For the text-containing cell, return its midpoint in (x, y) coordinate format. 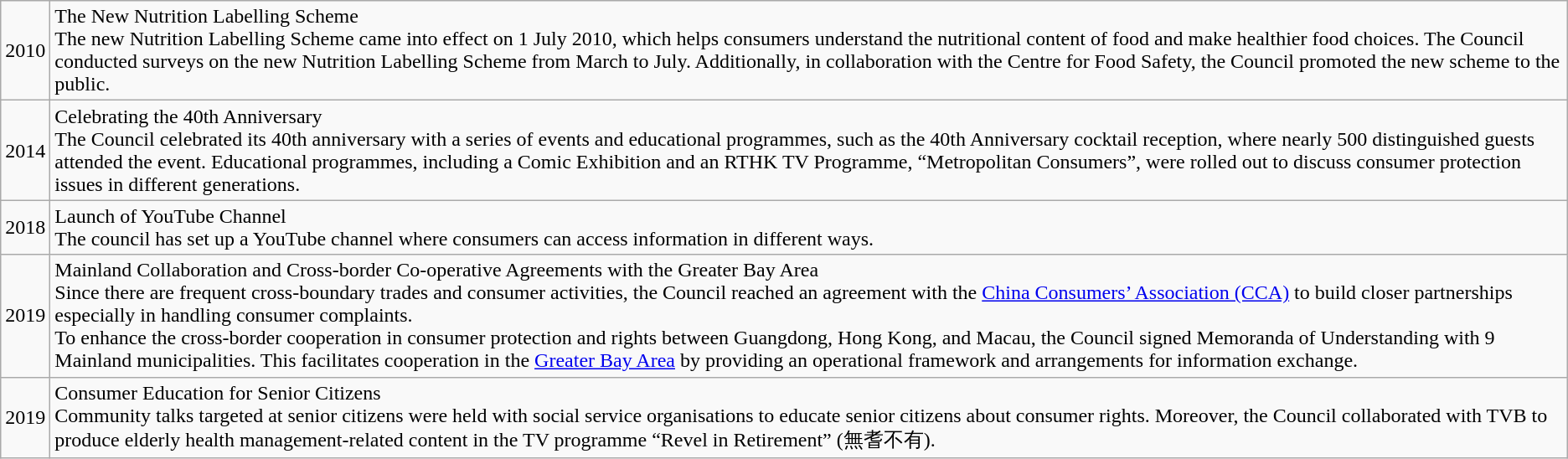
Launch of YouTube ChannelThe council has set up a YouTube channel where consumers can access information in different ways. (809, 228)
2014 (25, 151)
2010 (25, 50)
2018 (25, 228)
